From the cell containing the given text, extract its center point as (x, y) coordinate. 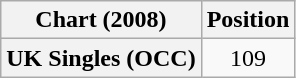
Chart (2008) (101, 20)
Position (248, 20)
109 (248, 58)
UK Singles (OCC) (101, 58)
